Provide the (x, y) coordinate of the cell's center where the given text is located.  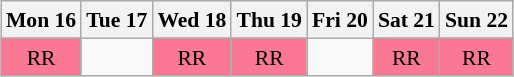
Fri 20 (340, 20)
Sun 22 (476, 20)
Mon 16 (41, 20)
Sat 21 (406, 20)
Thu 19 (269, 20)
Tue 17 (116, 20)
Wed 18 (192, 20)
